Detect which cell encompasses the target text, then output its [x, y] center coordinate. 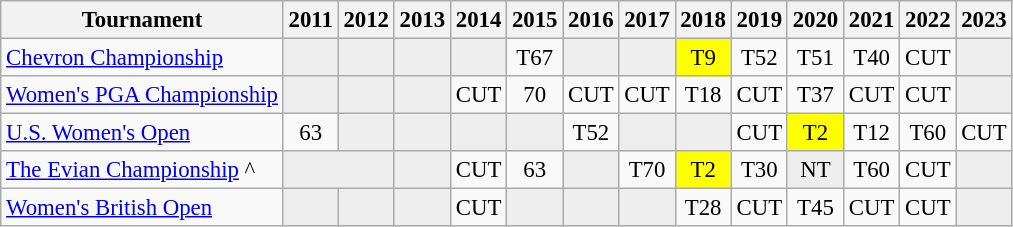
T18 [703, 95]
2022 [928, 20]
T45 [815, 208]
2015 [535, 20]
2011 [310, 20]
2017 [647, 20]
The Evian Championship ^ [142, 170]
NT [815, 170]
2016 [591, 20]
Chevron Championship [142, 58]
2013 [422, 20]
U.S. Women's Open [142, 133]
2018 [703, 20]
Women's British Open [142, 208]
T40 [872, 58]
T51 [815, 58]
2020 [815, 20]
T12 [872, 133]
T9 [703, 58]
70 [535, 95]
2019 [759, 20]
T30 [759, 170]
Tournament [142, 20]
T67 [535, 58]
2012 [366, 20]
2023 [984, 20]
Women's PGA Championship [142, 95]
T37 [815, 95]
2014 [478, 20]
T70 [647, 170]
2021 [872, 20]
T28 [703, 208]
